Return (X, Y) of the center of cell containing provided text 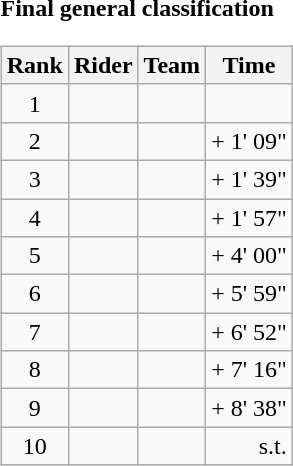
+ 5' 59" (250, 294)
6 (34, 294)
+ 4' 00" (250, 256)
Rank (34, 65)
+ 7' 16" (250, 370)
8 (34, 370)
1 (34, 103)
+ 1' 09" (250, 141)
10 (34, 446)
Rider (103, 65)
Time (250, 65)
3 (34, 179)
5 (34, 256)
+ 8' 38" (250, 408)
+ 1' 39" (250, 179)
9 (34, 408)
7 (34, 332)
4 (34, 217)
s.t. (250, 446)
Team (172, 65)
+ 1' 57" (250, 217)
2 (34, 141)
+ 6' 52" (250, 332)
